Pinpoint the cell where the given text exists, returning its (x, y) midpoint coordinate. 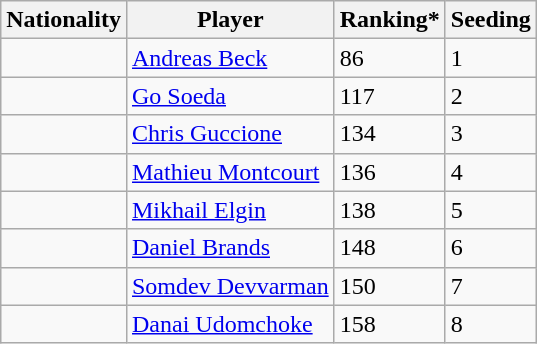
Seeding (490, 20)
7 (490, 286)
86 (390, 58)
4 (490, 172)
Player (230, 20)
8 (490, 324)
Ranking* (390, 20)
150 (390, 286)
136 (390, 172)
6 (490, 248)
138 (390, 210)
1 (490, 58)
Somdev Devvarman (230, 286)
Chris Guccione (230, 134)
2 (490, 96)
148 (390, 248)
Nationality (64, 20)
158 (390, 324)
Daniel Brands (230, 248)
Mikhail Elgin (230, 210)
Danai Udomchoke (230, 324)
Andreas Beck (230, 58)
Mathieu Montcourt (230, 172)
Go Soeda (230, 96)
117 (390, 96)
5 (490, 210)
3 (490, 134)
134 (390, 134)
